Return the (X, Y) coordinate for the center point of the cell that contains the specified text.  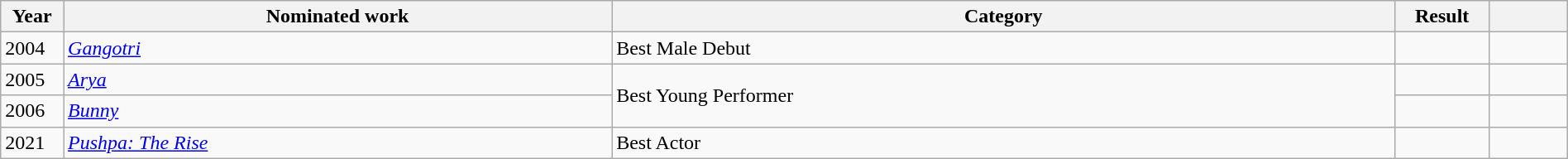
Result (1442, 17)
Bunny (337, 111)
2006 (32, 111)
Year (32, 17)
Nominated work (337, 17)
2005 (32, 79)
2021 (32, 142)
Best Actor (1004, 142)
Pushpa: The Rise (337, 142)
2004 (32, 48)
Category (1004, 17)
Arya (337, 79)
Gangotri (337, 48)
Best Young Performer (1004, 95)
Best Male Debut (1004, 48)
